Output the (X, Y) coordinate of the center of the cell containing the given text.  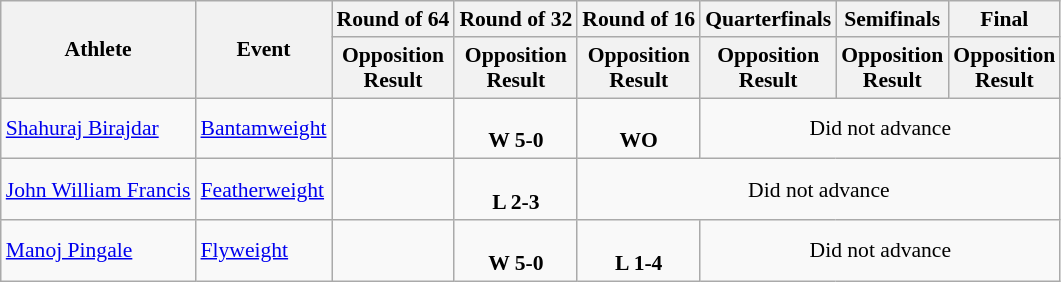
Round of 32 (516, 19)
Bantamweight (263, 128)
Semifinals (892, 19)
WO (638, 128)
Round of 16 (638, 19)
Shahuraj Birajdar (98, 128)
John William Francis (98, 190)
Athlete (98, 50)
L 1-4 (638, 250)
Round of 64 (394, 19)
Quarterfinals (768, 19)
Flyweight (263, 250)
Final (1004, 19)
Featherweight (263, 190)
Manoj Pingale (98, 250)
Event (263, 50)
L 2-3 (516, 190)
